Locate the cell with the specified text and output its [X, Y] center coordinate. 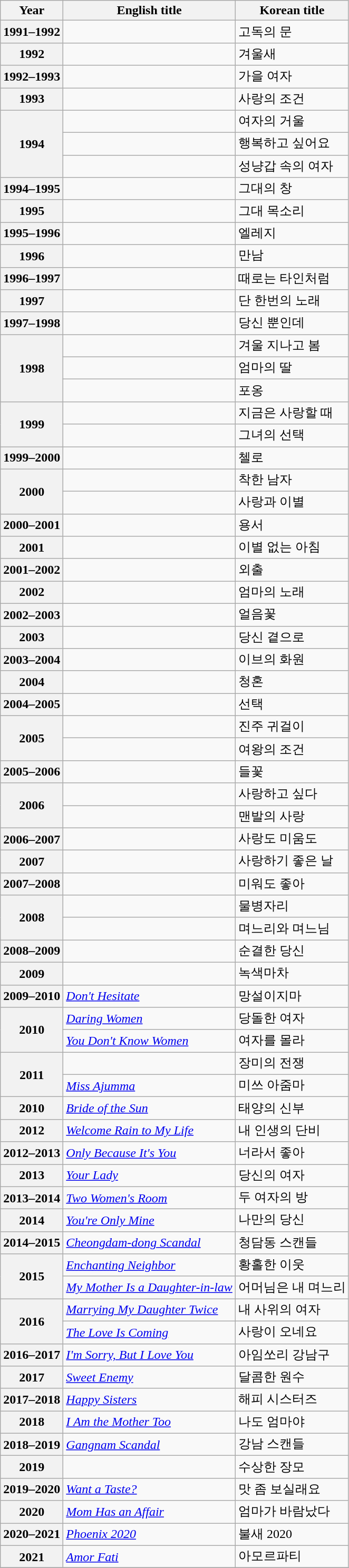
착한 남자 [292, 481]
2014–2015 [32, 1242]
2007 [32, 862]
청혼 [292, 682]
Enchanting Neighbor [150, 1266]
청담동 스캔들 [292, 1242]
Cheongdam-dong Scandal [150, 1242]
2013 [32, 1176]
1995–1996 [32, 234]
2004 [32, 682]
2017–2018 [32, 1399]
Mom Has an Affair [150, 1512]
사랑이 오네요 [292, 1332]
이별 없는 아침 [292, 548]
Korean title [292, 11]
포옹 [292, 391]
맨발의 사랑 [292, 817]
망설이지마 [292, 996]
외출 [292, 570]
내 인생의 단비 [292, 1131]
강남 스캔들 [292, 1445]
Bride of the Sun [150, 1109]
사랑하기 좋은 날 [292, 862]
용서 [292, 525]
2019 [32, 1467]
그대 목소리 [292, 211]
2012 [32, 1131]
나만의 당신 [292, 1220]
당돌한 여자 [292, 1019]
만남 [292, 256]
2016–2017 [32, 1355]
당신 곁으로 [292, 638]
2000 [32, 491]
Two Women's Room [150, 1198]
2001–2002 [32, 570]
1996 [32, 256]
황홀한 이웃 [292, 1266]
1997–1998 [32, 324]
I'm Sorry, But I Love You [150, 1355]
며느리와 며느님 [292, 928]
당신의 여자 [292, 1176]
2000–2001 [32, 525]
2003–2004 [32, 660]
2005–2006 [32, 771]
Gangnam Scandal [150, 1445]
행복하고 싶어요 [292, 144]
2008 [32, 918]
I Am the Mother Too [150, 1423]
두 여자의 방 [292, 1198]
Miss Ajumma [150, 1085]
2018 [32, 1423]
지금은 사랑할 때 [292, 413]
1991–1992 [32, 32]
미쓰 아줌마 [292, 1085]
My Mother Is a Daughter-in-law [150, 1288]
단 한번의 노래 [292, 301]
Your Lady [150, 1176]
2002–2003 [32, 614]
장미의 전쟁 [292, 1063]
Don't Hesitate [150, 996]
엘레지 [292, 234]
그녀의 선택 [292, 435]
Daring Women [150, 1019]
Only Because It's You [150, 1153]
2019–2020 [32, 1489]
2017 [32, 1377]
2014 [32, 1220]
1995 [32, 211]
수상한 장모 [292, 1467]
당신 뿐인데 [292, 324]
엄마의 딸 [292, 368]
미워도 좋아 [292, 884]
Welcome Rain to My Life [150, 1131]
2002 [32, 592]
달콤한 원수 [292, 1377]
녹색마차 [292, 974]
2009–2010 [32, 996]
2013–2014 [32, 1198]
그대의 창 [292, 189]
1992 [32, 54]
1992–1993 [32, 77]
첼로 [292, 458]
2020 [32, 1512]
이브의 화원 [292, 660]
여왕의 조건 [292, 749]
태양의 신부 [292, 1109]
1998 [32, 368]
1999–2000 [32, 458]
2018–2019 [32, 1445]
엄마의 노래 [292, 592]
엄마가 바람났다 [292, 1512]
선택 [292, 705]
1996–1997 [32, 278]
들꽃 [292, 771]
Phoenix 2020 [150, 1534]
Want a Taste? [150, 1489]
고독의 문 [292, 32]
2008–2009 [32, 952]
2005 [32, 738]
진주 귀걸이 [292, 727]
사랑의 조건 [292, 99]
어머님은 내 며느리 [292, 1288]
겨울새 [292, 54]
해피 시스터즈 [292, 1399]
2006 [32, 805]
너라서 좋아 [292, 1153]
2007–2008 [32, 884]
가을 여자 [292, 77]
2012–2013 [32, 1153]
2015 [32, 1276]
2021 [32, 1556]
The Love Is Coming [150, 1332]
얼음꽃 [292, 614]
English title [150, 11]
Happy Sisters [150, 1399]
사랑하고 싶다 [292, 795]
2004–2005 [32, 705]
사랑도 미움도 [292, 839]
1993 [32, 99]
아모르파티 [292, 1556]
1997 [32, 301]
때로는 타인처럼 [292, 278]
내 사위의 여자 [292, 1310]
1999 [32, 424]
You Don't Know Women [150, 1041]
Marrying My Daughter Twice [150, 1310]
2016 [32, 1321]
물병자리 [292, 906]
2001 [32, 548]
1994 [32, 144]
Year [32, 11]
Amor Fati [150, 1556]
나도 엄마야 [292, 1423]
맛 좀 보실래요 [292, 1489]
2011 [32, 1075]
아임쏘리 강남구 [292, 1355]
1994–1995 [32, 189]
성냥갑 속의 여자 [292, 166]
사랑과 이별 [292, 503]
2006–2007 [32, 839]
2003 [32, 638]
겨울 지나고 봄 [292, 346]
Sweet Enemy [150, 1377]
순결한 당신 [292, 952]
2020–2021 [32, 1534]
2009 [32, 974]
불새 2020 [292, 1534]
여자를 몰라 [292, 1041]
You're Only Mine [150, 1220]
여자의 거울 [292, 121]
